From the cell containing the given text, extract its center point as (x, y) coordinate. 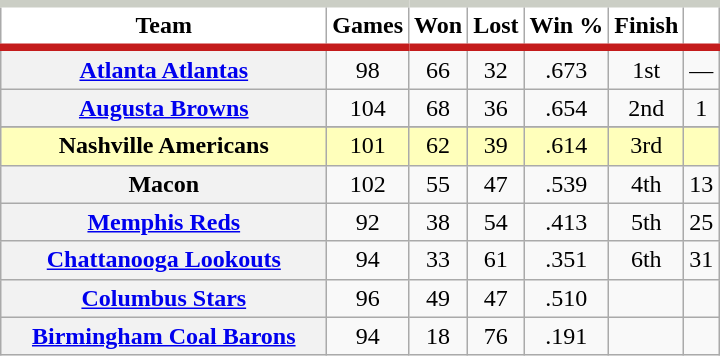
49 (438, 298)
54 (496, 222)
39 (496, 146)
13 (702, 184)
Memphis Reds (164, 222)
.191 (566, 336)
.351 (566, 260)
61 (496, 260)
Chattanooga Lookouts (164, 260)
18 (438, 336)
1 (702, 108)
76 (496, 336)
Finish (646, 26)
55 (438, 184)
.614 (566, 146)
5th (646, 222)
Columbus Stars (164, 298)
2nd (646, 108)
32 (496, 68)
92 (368, 222)
Nashville Americans (164, 146)
Augusta Browns (164, 108)
33 (438, 260)
36 (496, 108)
Atlanta Atlantas (164, 68)
Team (164, 26)
Win % (566, 26)
Games (368, 26)
66 (438, 68)
.510 (566, 298)
68 (438, 108)
101 (368, 146)
102 (368, 184)
104 (368, 108)
Lost (496, 26)
38 (438, 222)
.539 (566, 184)
31 (702, 260)
.654 (566, 108)
1st (646, 68)
— (702, 68)
Birmingham Coal Barons (164, 336)
6th (646, 260)
62 (438, 146)
25 (702, 222)
.413 (566, 222)
98 (368, 68)
.673 (566, 68)
96 (368, 298)
4th (646, 184)
Macon (164, 184)
Won (438, 26)
3rd (646, 146)
